Return (x, y) of the center of cell containing provided text 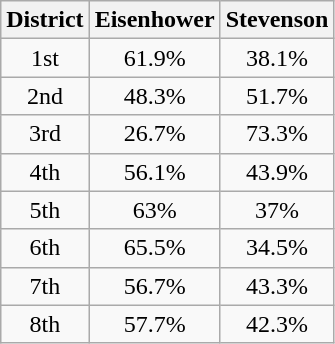
48.3% (154, 96)
73.3% (277, 134)
3rd (45, 134)
56.7% (154, 286)
District (45, 20)
2nd (45, 96)
51.7% (277, 96)
61.9% (154, 58)
34.5% (277, 248)
Stevenson (277, 20)
43.9% (277, 172)
6th (45, 248)
5th (45, 210)
4th (45, 172)
42.3% (277, 324)
26.7% (154, 134)
43.3% (277, 286)
56.1% (154, 172)
7th (45, 286)
37% (277, 210)
Eisenhower (154, 20)
8th (45, 324)
65.5% (154, 248)
1st (45, 58)
38.1% (277, 58)
63% (154, 210)
57.7% (154, 324)
